Capture the cell that displays the provided text and extract its (X, Y) central coordinate. 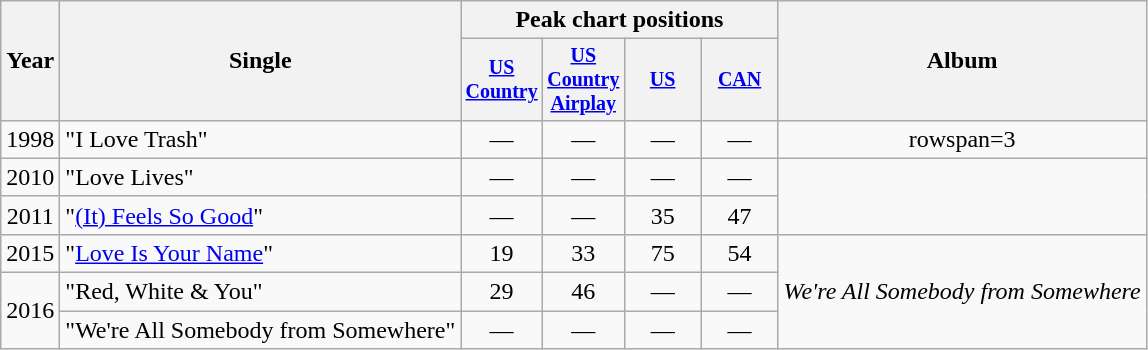
19 (502, 253)
29 (502, 292)
75 (662, 253)
"Love Is Your Name" (260, 253)
54 (740, 253)
46 (583, 292)
CAN (740, 80)
Year (30, 61)
US Country (502, 80)
47 (740, 215)
Album (962, 61)
US Country Airplay (583, 80)
"Red, White & You" (260, 292)
2011 (30, 215)
"Love Lives" (260, 177)
rowspan=3 (962, 139)
We're All Somebody from Somewhere (962, 291)
33 (583, 253)
35 (662, 215)
2016 (30, 311)
2015 (30, 253)
1998 (30, 139)
US (662, 80)
"I Love Trash" (260, 139)
Peak chart positions (620, 20)
Single (260, 61)
2010 (30, 177)
"(It) Feels So Good" (260, 215)
"We're All Somebody from Somewhere" (260, 330)
